Return (x, y) of the center of cell containing provided text 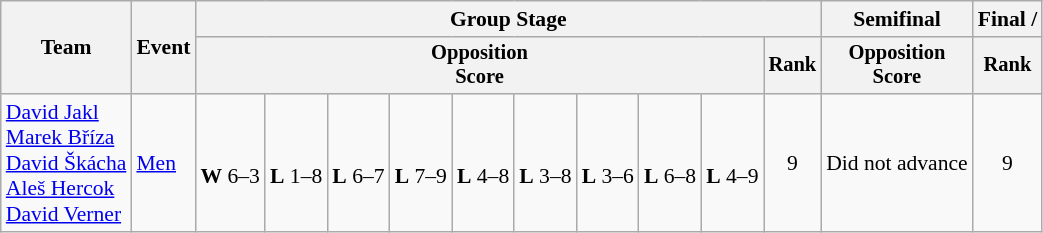
David JaklMarek BřízaDavid ŠkáchaAleš HercokDavid Verner (66, 163)
Final / (1008, 19)
L 4–9 (732, 163)
Semifinal (897, 19)
L 4–8 (483, 163)
L 3–8 (545, 163)
Men (163, 163)
L 7–9 (421, 163)
W 6–3 (230, 163)
Event (163, 48)
Did not advance (897, 163)
L 1–8 (296, 163)
L 6–8 (670, 163)
Group Stage (508, 19)
L 6–7 (358, 163)
Team (66, 48)
L 3–6 (608, 163)
